Find where the given text appears and provide that cell's center as [X, Y] coordinate. 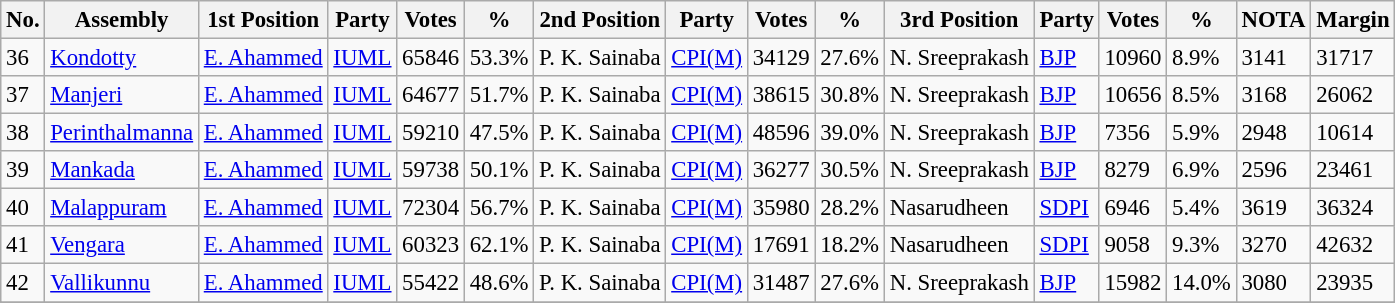
41 [23, 245]
Perinthalmanna [122, 133]
10656 [1133, 95]
17691 [781, 245]
53.3% [498, 58]
Vengara [122, 245]
51.7% [498, 95]
42 [23, 283]
35980 [781, 208]
59738 [431, 170]
59210 [431, 133]
6946 [1133, 208]
38 [23, 133]
48.6% [498, 283]
64677 [431, 95]
48596 [781, 133]
60323 [431, 245]
5.4% [1202, 208]
62.1% [498, 245]
10614 [1353, 133]
37 [23, 95]
39 [23, 170]
No. [23, 20]
26062 [1353, 95]
18.2% [850, 245]
5.9% [1202, 133]
23461 [1353, 170]
1st Position [263, 20]
3080 [1274, 283]
36 [23, 58]
3141 [1274, 58]
9.3% [1202, 245]
31717 [1353, 58]
36324 [1353, 208]
Margin [1353, 20]
9058 [1133, 245]
30.8% [850, 95]
31487 [781, 283]
6.9% [1202, 170]
3rd Position [959, 20]
38615 [781, 95]
28.2% [850, 208]
NOTA [1274, 20]
Vallikunnu [122, 283]
65846 [431, 58]
2596 [1274, 170]
Assembly [122, 20]
8279 [1133, 170]
3619 [1274, 208]
47.5% [498, 133]
3270 [1274, 245]
40 [23, 208]
Manjeri [122, 95]
30.5% [850, 170]
8.9% [1202, 58]
55422 [431, 283]
23935 [1353, 283]
10960 [1133, 58]
Mankada [122, 170]
72304 [431, 208]
8.5% [1202, 95]
2nd Position [600, 20]
7356 [1133, 133]
Kondotty [122, 58]
36277 [781, 170]
42632 [1353, 245]
56.7% [498, 208]
14.0% [1202, 283]
34129 [781, 58]
50.1% [498, 170]
2948 [1274, 133]
Malappuram [122, 208]
15982 [1133, 283]
39.0% [850, 133]
3168 [1274, 95]
